Pinpoint the cell where the given text exists, returning its [x, y] midpoint coordinate. 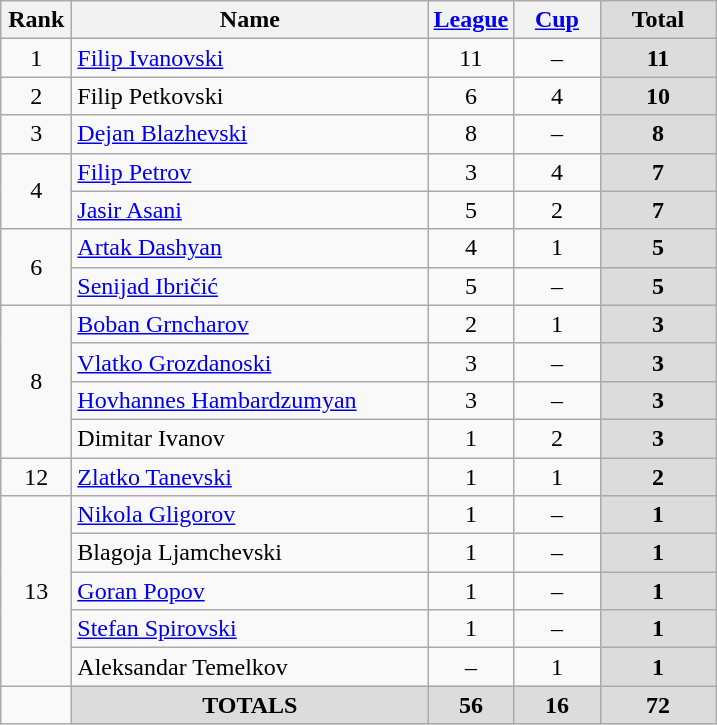
Nikola Gligorov [250, 515]
Artak Dashyan [250, 248]
12 [36, 477]
Zlatko Tanevski [250, 477]
Rank [36, 20]
Blagoja Ljamchevski [250, 553]
Filip Petrov [250, 172]
13 [36, 591]
Cup [557, 20]
72 [658, 705]
Senijad Ibričić [250, 286]
Filip Petkovski [250, 96]
Filip Ivanovski [250, 58]
Hovhannes Hambardzumyan [250, 400]
TOTALS [250, 705]
Dejan Blazhevski [250, 134]
10 [658, 96]
Name [250, 20]
56 [471, 705]
Boban Grncharov [250, 324]
League [471, 20]
Jasir Asani [250, 210]
Goran Popov [250, 591]
Vlatko Grozdanoski [250, 362]
Dimitar Ivanov [250, 438]
Aleksandar Temelkov [250, 667]
16 [557, 705]
Stefan Spirovski [250, 629]
Total [658, 20]
